Return the (X, Y) coordinate for the center point of the cell that contains the specified text.  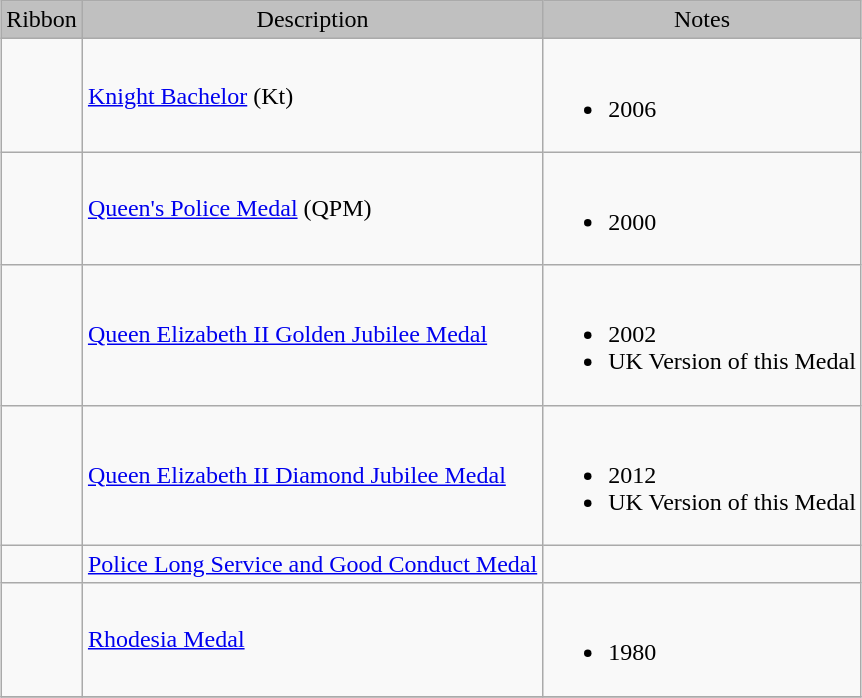
2000 (702, 208)
Queen Elizabeth II Golden Jubilee Medal (312, 335)
Police Long Service and Good Conduct Medal (312, 564)
Ribbon (42, 20)
2002UK Version of this Medal (702, 335)
Notes (702, 20)
2012UK Version of this Medal (702, 475)
Queen Elizabeth II Diamond Jubilee Medal (312, 475)
Knight Bachelor (Kt) (312, 96)
Queen's Police Medal (QPM) (312, 208)
Description (312, 20)
2006 (702, 96)
Rhodesia Medal (312, 640)
1980 (702, 640)
